Provide the (x, y) coordinate of the cell's center where the given text is located.  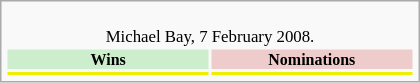
Wins (108, 60)
Michael Bay, 7 February 2008. (210, 28)
Nominations (312, 60)
